Extract the (x, y) coordinate from the center of the cell holding the provided text.  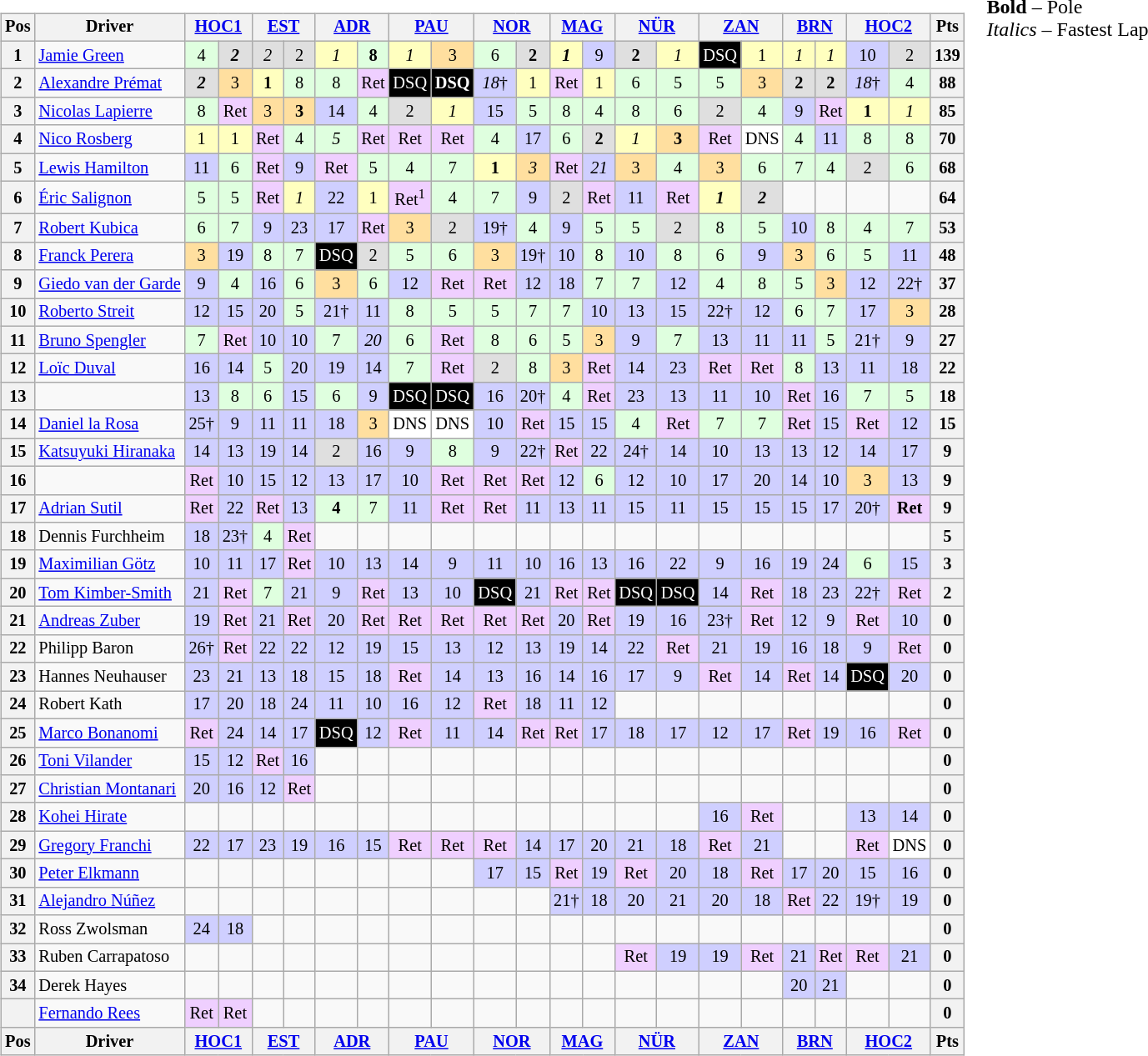
68 (947, 168)
30 (18, 873)
Robert Kath (109, 705)
Ross Zwolsman (109, 929)
Andreas Zuber (109, 621)
Alejandro Núñez (109, 901)
Dennis Furchheim (109, 537)
Nico Rosberg (109, 139)
24† (635, 453)
26 (18, 761)
48 (947, 256)
Nicolas Lapierre (109, 112)
Gregory Franchi (109, 845)
31 (18, 901)
Derek Hayes (109, 985)
Katsuyuki Hiranaka (109, 453)
Toni Vilander (109, 761)
26† (202, 648)
Maximilian Götz (109, 564)
Tom Kimber-Smith (109, 593)
Robert Kubica (109, 228)
85 (947, 112)
139 (947, 55)
Franck Perera (109, 256)
Bruno Spengler (109, 340)
33 (18, 958)
Éric Salignon (109, 198)
29 (18, 845)
32 (18, 929)
Marco Bonanomi (109, 733)
Loïc Duval (109, 368)
25 (18, 733)
34 (18, 985)
Adrian Sutil (109, 508)
Christian Montanari (109, 789)
Philipp Baron (109, 648)
Fernando Rees (109, 1013)
64 (947, 198)
25† (202, 424)
Peter Elkmann (109, 873)
Kohei Hirate (109, 817)
Ret1 (409, 198)
Ruben Carrapatoso (109, 958)
Lewis Hamilton (109, 168)
37 (947, 284)
Jamie Green (109, 55)
53 (947, 228)
Daniel la Rosa (109, 424)
Giedo van der Garde (109, 284)
88 (947, 83)
Alexandre Prémat (109, 83)
Roberto Streit (109, 313)
70 (947, 139)
Hannes Neuhauser (109, 677)
